Output the (x, y) coordinate of the center of the cell containing the given text.  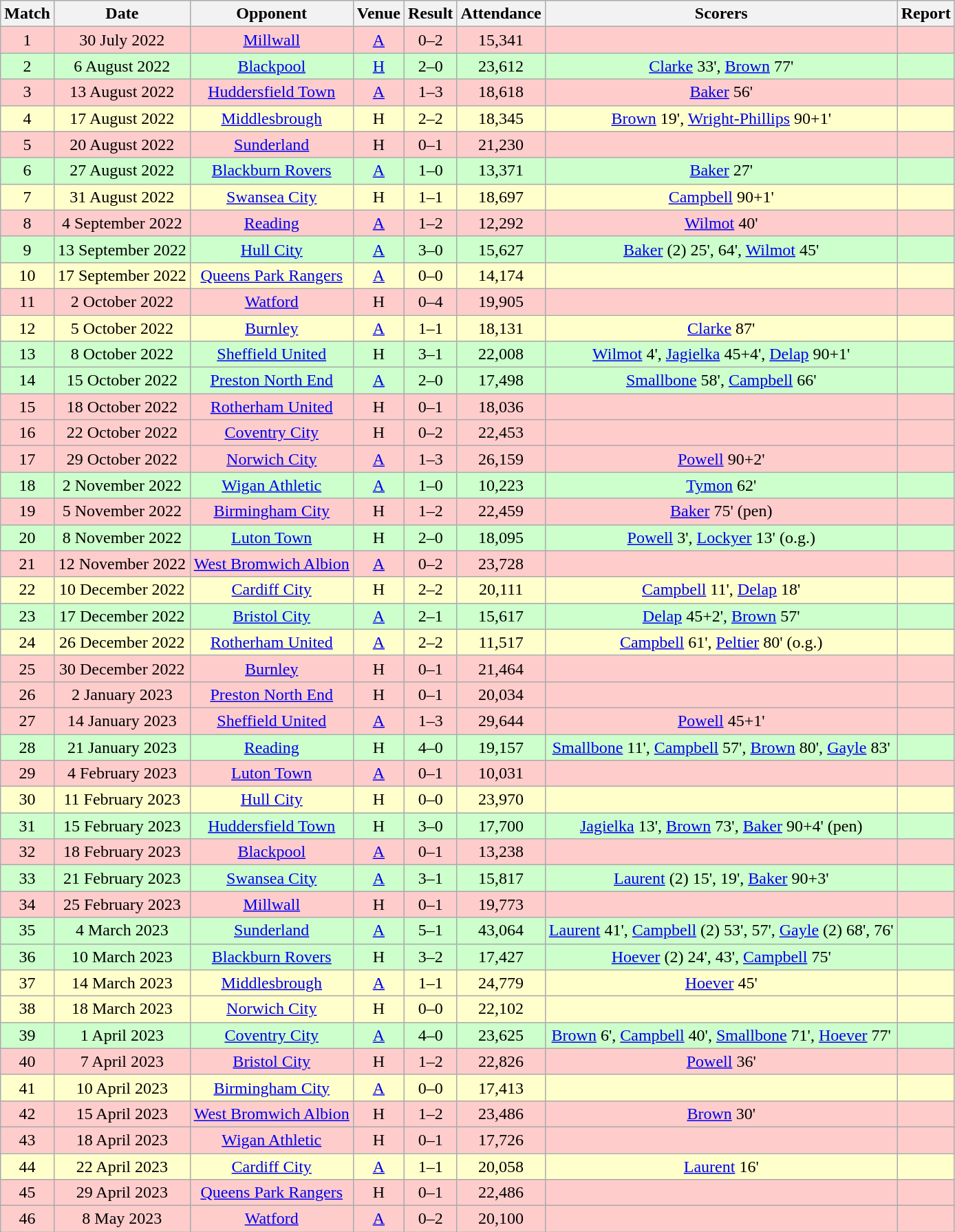
15 February 2023 (122, 826)
Brown 30' (721, 1114)
Powell 90+2' (721, 459)
44 (28, 1167)
Powell 45+1' (721, 721)
18 April 2023 (122, 1140)
8 May 2023 (122, 1219)
29 April 2023 (122, 1193)
3 (28, 92)
36 (28, 957)
5–1 (430, 931)
Report (926, 14)
20 August 2022 (122, 145)
17 (28, 459)
21 January 2023 (122, 747)
4 March 2023 (122, 931)
10 March 2023 (122, 957)
20,034 (501, 694)
9 (28, 249)
30 July 2022 (122, 40)
Opponent (271, 14)
13 September 2022 (122, 249)
20,111 (501, 590)
5 (28, 145)
25 (28, 668)
Wilmot 4', Jagielka 45+4', Delap 90+1' (721, 354)
15,627 (501, 249)
20,058 (501, 1167)
23,486 (501, 1114)
15 October 2022 (122, 381)
Venue (378, 14)
11,517 (501, 642)
18 February 2023 (122, 852)
Smallbone 11', Campbell 57', Brown 80', Gayle 83' (721, 747)
22 April 2023 (122, 1167)
8 (28, 223)
18,131 (501, 328)
26 (28, 694)
40 (28, 1061)
34 (28, 904)
20 (28, 538)
25 February 2023 (122, 904)
5 October 2022 (122, 328)
43 (28, 1140)
7 (28, 197)
17,700 (501, 826)
22,008 (501, 354)
27 August 2022 (122, 171)
16 (28, 433)
19,157 (501, 747)
26,159 (501, 459)
15,341 (501, 40)
Baker (2) 25', 64', Wilmot 45' (721, 249)
Hoever (2) 24', 43', Campbell 75' (721, 957)
18,697 (501, 197)
21 (28, 564)
4 February 2023 (122, 774)
23,728 (501, 564)
22,486 (501, 1193)
46 (28, 1219)
14,174 (501, 275)
6 August 2022 (122, 66)
Baker 27' (721, 171)
5 November 2022 (122, 511)
19 (28, 511)
15,617 (501, 616)
17,413 (501, 1087)
30 (28, 800)
2 October 2022 (122, 301)
Brown 19', Wright-Phillips 90+1' (721, 118)
22 October 2022 (122, 433)
2 November 2022 (122, 485)
22,826 (501, 1061)
2–1 (430, 616)
15 April 2023 (122, 1114)
19,773 (501, 904)
7 April 2023 (122, 1061)
Laurent 41', Campbell (2) 53', 57', Gayle (2) 68', 76' (721, 931)
Result (430, 14)
8 November 2022 (122, 538)
43,064 (501, 931)
Laurent (2) 15', 19', Baker 90+3' (721, 878)
11 (28, 301)
Clarke 33', Brown 77' (721, 66)
3–2 (430, 957)
41 (28, 1087)
30 December 2022 (122, 668)
18 March 2023 (122, 1009)
18,036 (501, 407)
Scorers (721, 14)
23 (28, 616)
23,970 (501, 800)
19,905 (501, 301)
Jagielka 13', Brown 73', Baker 90+4' (pen) (721, 826)
17 December 2022 (122, 616)
15 (28, 407)
37 (28, 983)
4 (28, 118)
23,612 (501, 66)
Campbell 61', Peltier 80' (o.g.) (721, 642)
26 December 2022 (122, 642)
13 (28, 354)
Powell 36' (721, 1061)
10 April 2023 (122, 1087)
4 September 2022 (122, 223)
10 (28, 275)
13,238 (501, 852)
22 (28, 590)
24 (28, 642)
18,095 (501, 538)
Tymon 62' (721, 485)
14 March 2023 (122, 983)
Date (122, 14)
29 (28, 774)
2 January 2023 (122, 694)
23,625 (501, 1035)
17,427 (501, 957)
17 August 2022 (122, 118)
Clarke 87' (721, 328)
18,345 (501, 118)
17 September 2022 (122, 275)
32 (28, 852)
Campbell 90+1' (721, 197)
35 (28, 931)
18,618 (501, 92)
27 (28, 721)
28 (28, 747)
13 August 2022 (122, 92)
24,779 (501, 983)
39 (28, 1035)
21,464 (501, 668)
18 (28, 485)
Laurent 16' (721, 1167)
Smallbone 58', Campbell 66' (721, 381)
10,223 (501, 485)
18 October 2022 (122, 407)
31 August 2022 (122, 197)
42 (28, 1114)
6 (28, 171)
14 (28, 381)
Delap 45+2', Brown 57' (721, 616)
12 (28, 328)
21 February 2023 (122, 878)
Campbell 11', Delap 18' (721, 590)
10 December 2022 (122, 590)
22,459 (501, 511)
22,102 (501, 1009)
10,031 (501, 774)
38 (28, 1009)
11 February 2023 (122, 800)
17,726 (501, 1140)
8 October 2022 (122, 354)
45 (28, 1193)
Powell 3', Lockyer 13' (o.g.) (721, 538)
33 (28, 878)
1 (28, 40)
Match (28, 14)
12,292 (501, 223)
17,498 (501, 381)
15,817 (501, 878)
Brown 6', Campbell 40', Smallbone 71', Hoever 77' (721, 1035)
20,100 (501, 1219)
Baker 56' (721, 92)
Attendance (501, 14)
Baker 75' (pen) (721, 511)
Hoever 45' (721, 983)
1 April 2023 (122, 1035)
29 October 2022 (122, 459)
22,453 (501, 433)
12 November 2022 (122, 564)
0–4 (430, 301)
13,371 (501, 171)
2 (28, 66)
21,230 (501, 145)
14 January 2023 (122, 721)
31 (28, 826)
29,644 (501, 721)
Wilmot 40' (721, 223)
